Output the [X, Y] coordinate of the center of the cell containing the given text.  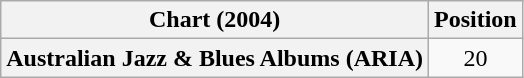
Chart (2004) [215, 20]
Position [476, 20]
Australian Jazz & Blues Albums (ARIA) [215, 58]
20 [476, 58]
